Detect which cell encompasses the target text, then output its [X, Y] center coordinate. 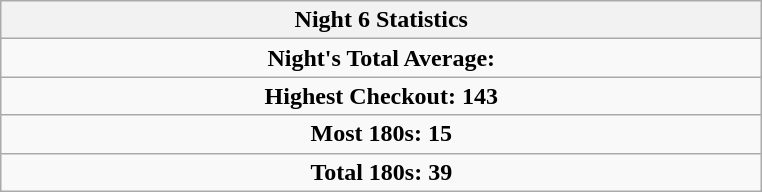
Highest Checkout: 143 [382, 96]
Most 180s: 15 [382, 134]
Night 6 Statistics [382, 20]
Total 180s: 39 [382, 172]
Night's Total Average: [382, 58]
